Find where the given text appears and provide that cell's center as [x, y] coordinate. 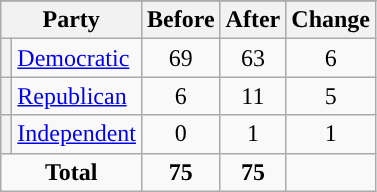
Before [180, 20]
After [253, 20]
0 [180, 134]
Total [72, 172]
11 [253, 96]
Republican [77, 96]
Party [72, 20]
69 [180, 58]
Independent [77, 134]
63 [253, 58]
Change [331, 20]
Democratic [77, 58]
5 [331, 96]
